Pinpoint the cell where the given text exists, returning its (x, y) midpoint coordinate. 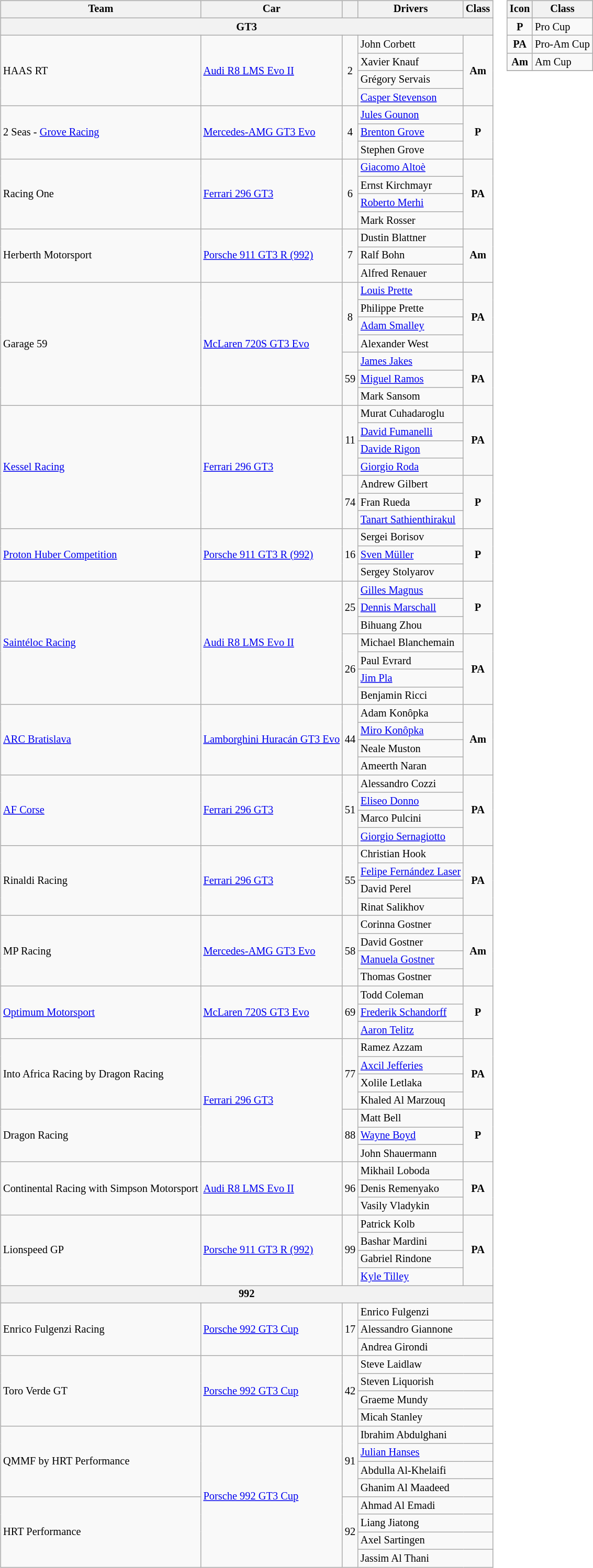
Khaled Al Marzouq (410, 1100)
HRT Performance (100, 1531)
51 (350, 811)
91 (350, 1461)
Dragon Racing (100, 1136)
Into Africa Racing by Dragon Racing (100, 1074)
Am Cup (562, 62)
Miguel Ramos (410, 379)
Davide Rigon (410, 449)
Wayne Boyd (410, 1136)
Alessandro Giannone (425, 1330)
Ernst Kirchmayr (410, 185)
Philippe Prette (410, 309)
44 (350, 740)
Sergey Stolyarov (410, 573)
AF Corse (100, 811)
Adam Smalley (410, 326)
58 (350, 951)
John Shauermann (410, 1153)
Vasily Vladykin (410, 1206)
Roberto Merhi (410, 203)
Team (100, 9)
Felipe Fernández Laser (410, 872)
Thomas Gostner (410, 978)
Paul Evrard (410, 661)
QMMF by HRT Performance (100, 1461)
Frederik Schandorff (410, 1013)
Enrico Fulgenzi (425, 1312)
Xolile Letlaka (410, 1083)
Pro-Am Cup (562, 44)
Ahmad Al Emadi (425, 1505)
Corinna Gostner (410, 925)
James Jakes (410, 361)
2 (350, 71)
Aaron Telitz (410, 1030)
Gabriel Rindone (410, 1259)
Liang Jiatong (425, 1523)
Gilles Magnus (410, 590)
Axel Sartingen (425, 1541)
David Gostner (410, 942)
Giacomo Altoè (410, 168)
Manuela Gostner (410, 960)
Kessel Racing (100, 467)
Louis Prette (410, 291)
25 (350, 608)
Garage 59 (100, 344)
Enrico Fulgenzi Racing (100, 1330)
Toro Verde GT (100, 1391)
Bihuang Zhou (410, 626)
Matt Bell (410, 1118)
Ralf Bohn (410, 256)
Dustin Blattner (410, 238)
Pro Cup (562, 27)
Steven Liquorish (425, 1382)
Axcil Jefferies (410, 1065)
Kyle Tilley (410, 1277)
11 (350, 440)
77 (350, 1074)
HAAS RT (100, 71)
7 (350, 255)
Andrew Gilbert (410, 484)
Rinat Salikhov (410, 907)
Lionspeed GP (100, 1250)
ARC Bratislava (100, 740)
Ghanim Al Maadeed (425, 1488)
GT3 (247, 27)
David Fumanelli (410, 431)
Mark Rosser (410, 221)
Todd Coleman (410, 995)
Car (272, 9)
Abdulla Al-Khelaifi (425, 1470)
Ibrahim Abdulghani (425, 1435)
Saintéloc Racing (100, 643)
Continental Racing with Simpson Motorsport (100, 1188)
Drivers (410, 9)
99 (350, 1250)
Optimum Motorsport (100, 1013)
Benjamin Ricci (410, 696)
Racing One (100, 195)
992 (247, 1294)
Eliseo Donno (410, 801)
59 (350, 379)
88 (350, 1136)
Stephen Grove (410, 150)
55 (350, 881)
Andrea Girondi (425, 1347)
6 (350, 195)
Christian Hook (410, 854)
Herberth Motorsport (100, 255)
Patrick Kolb (410, 1224)
Ramez Azzam (410, 1048)
Proton Huber Competition (100, 554)
John Corbett (410, 44)
Xavier Knauf (410, 62)
69 (350, 1013)
Adam Konôpka (410, 713)
Casper Stevenson (410, 97)
Giorgio Sernagiotto (410, 836)
Jassim Al Thani (425, 1558)
Micah Stanley (425, 1417)
Ameerth Naran (410, 766)
Marco Pulcini (410, 819)
Alexander West (410, 344)
Brenton Grove (410, 132)
Mark Sansom (410, 396)
Sergei Borisov (410, 537)
2 Seas - Grove Racing (100, 133)
4 (350, 133)
Tanart Sathienthirakul (410, 520)
Jules Gounon (410, 115)
Bashar Mardini (410, 1242)
92 (350, 1531)
Miro Konôpka (410, 731)
Julian Hanses (425, 1452)
Steve Laidlaw (425, 1365)
Grégory Servais (410, 79)
74 (350, 502)
Mikhail Loboda (410, 1171)
Neale Muston (410, 748)
Jim Pla (410, 678)
MP Racing (100, 951)
Denis Remenyako (410, 1189)
Icon (520, 9)
Murat Cuhadaroglu (410, 414)
Graeme Mundy (425, 1400)
Rinaldi Racing (100, 881)
17 (350, 1330)
Lamborghini Huracán GT3 Evo (272, 740)
8 (350, 317)
26 (350, 669)
42 (350, 1391)
Dennis Marschall (410, 608)
16 (350, 554)
David Perel (410, 889)
96 (350, 1188)
Fran Rueda (410, 502)
Sven Müller (410, 555)
Giorgio Roda (410, 467)
Alfred Renauer (410, 273)
Michael Blanchemain (410, 643)
Alessandro Cozzi (410, 784)
